Locate the cell with the specified text and output its (X, Y) center coordinate. 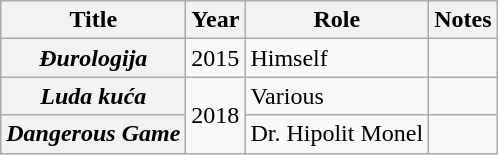
Dangerous Game (94, 134)
Himself (337, 58)
Luda kuća (94, 96)
Title (94, 20)
Role (337, 20)
Đurologija (94, 58)
2018 (216, 115)
Various (337, 96)
2015 (216, 58)
Notes (463, 20)
Dr. Hipolit Monel (337, 134)
Year (216, 20)
